From the cell containing the given text, extract its center point as [x, y] coordinate. 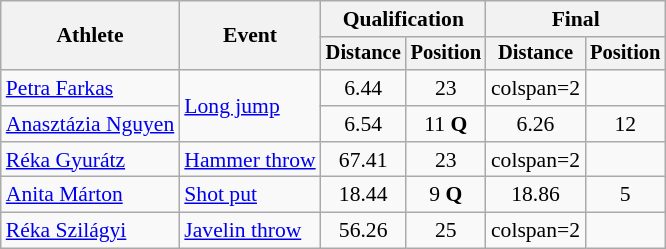
Event [250, 36]
Réka Gyurátz [90, 160]
25 [446, 231]
Qualification [404, 19]
18.44 [364, 195]
6.44 [364, 88]
Athlete [90, 36]
Anita Márton [90, 195]
Final [576, 19]
Hammer throw [250, 160]
Javelin throw [250, 231]
12 [625, 124]
11 Q [446, 124]
5 [625, 195]
18.86 [536, 195]
56.26 [364, 231]
Long jump [250, 106]
6.54 [364, 124]
6.26 [536, 124]
Petra Farkas [90, 88]
Anasztázia Nguyen [90, 124]
Shot put [250, 195]
67.41 [364, 160]
Réka Szilágyi [90, 231]
9 Q [446, 195]
